Locate the cell with the specified text and output its [x, y] center coordinate. 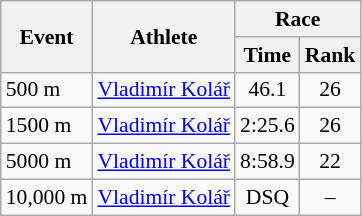
DSQ [268, 197]
Time [268, 55]
46.1 [268, 90]
2:25.6 [268, 126]
1500 m [47, 126]
Rank [330, 55]
Athlete [164, 36]
Race [298, 19]
500 m [47, 90]
– [330, 197]
8:58.9 [268, 162]
5000 m [47, 162]
22 [330, 162]
10,000 m [47, 197]
Event [47, 36]
